Return (x, y) of the center of cell containing provided text 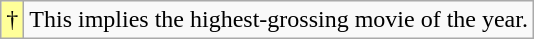
This implies the highest-grossing movie of the year. (279, 20)
† (12, 20)
